Capture the cell that displays the provided text and extract its [X, Y] central coordinate. 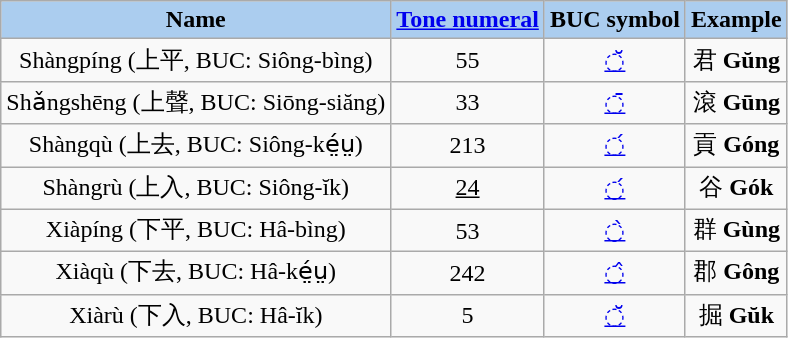
郡 Gông [736, 274]
Name [196, 20]
群 Gùng [736, 230]
◌̄ [614, 102]
Shàngrù (上入, BUC: Siông-ĭk) [196, 188]
君 Gŭng [736, 60]
Xiàqù (下去, BUC: Hâ-ké̤ṳ) [196, 274]
213 [468, 146]
5 [468, 316]
242 [468, 274]
24 [468, 188]
Xiàpíng (下平, BUC: Hâ-bìng) [196, 230]
滾 Gūng [736, 102]
33 [468, 102]
55 [468, 60]
◌̂ [614, 274]
掘 Gŭk [736, 316]
谷 Gók [736, 188]
Tone numeral [468, 20]
Shàngqù (上去, BUC: Siông-ké̤ṳ) [196, 146]
貢 Góng [736, 146]
53 [468, 230]
◌̀ [614, 230]
Xiàrù (下入, BUC: Hâ-ĭk) [196, 316]
BUC symbol [614, 20]
Shàngpíng (上平, BUC: Siông-bìng) [196, 60]
Shǎngshēng (上聲, BUC: Siōng-siăng) [196, 102]
Example [736, 20]
